Extract the (x, y) coordinate from the center of the cell holding the provided text.  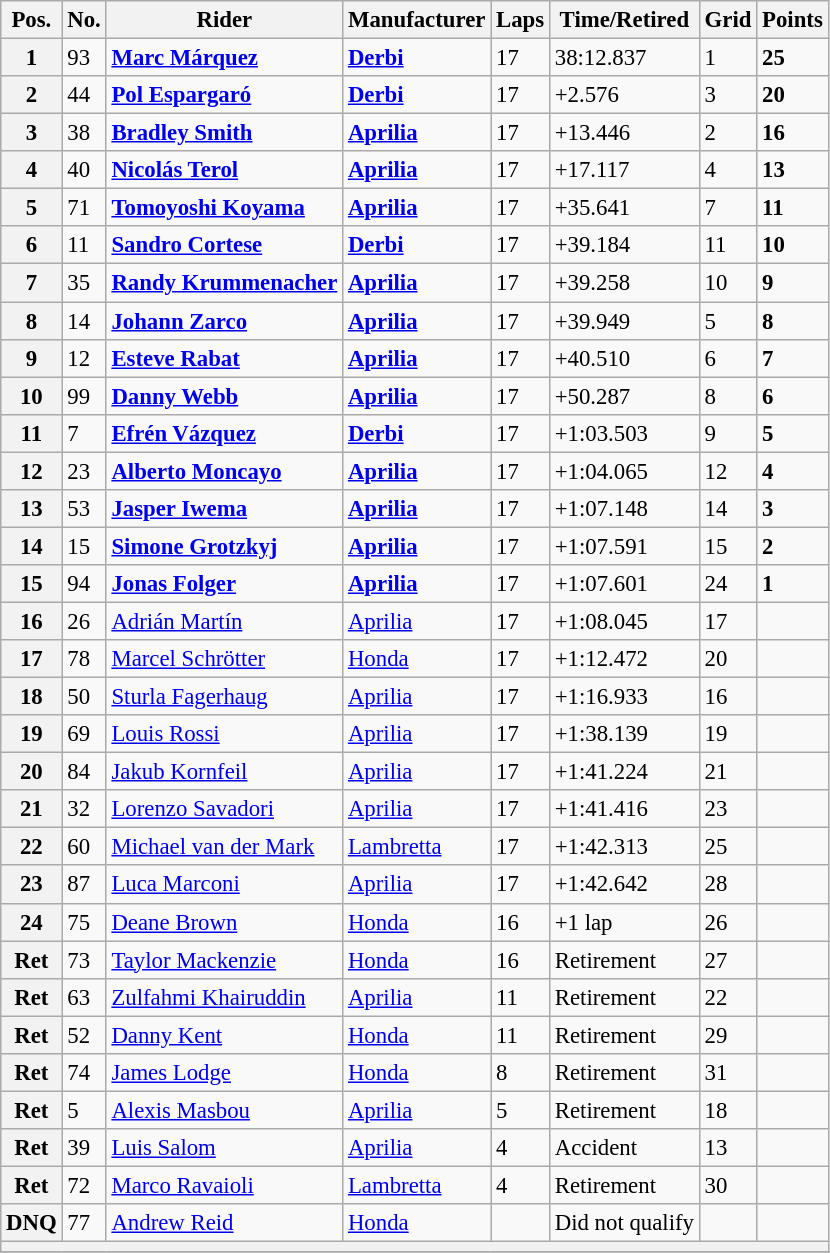
James Lodge (224, 1073)
Randy Krummenacher (224, 283)
Zulfahmi Khairuddin (224, 997)
Did not qualify (624, 1223)
+1:03.503 (624, 433)
+1:16.933 (624, 697)
Pos. (32, 20)
+35.641 (624, 208)
73 (84, 960)
Accident (624, 1148)
+1:07.148 (624, 509)
31 (728, 1073)
+1:41.224 (624, 772)
78 (84, 659)
Andrew Reid (224, 1223)
39 (84, 1148)
Marco Ravaioli (224, 1185)
Time/Retired (624, 20)
Adrián Martín (224, 621)
Michael van der Mark (224, 847)
63 (84, 997)
38:12.837 (624, 58)
No. (84, 20)
35 (84, 283)
+1:07.601 (624, 584)
+1:42.313 (624, 847)
29 (728, 1035)
71 (84, 208)
Esteve Rabat (224, 358)
44 (84, 95)
Nicolás Terol (224, 170)
72 (84, 1185)
Rider (224, 20)
Danny Webb (224, 396)
28 (728, 885)
32 (84, 809)
84 (84, 772)
+2.576 (624, 95)
53 (84, 509)
60 (84, 847)
40 (84, 170)
Simone Grotzkyj (224, 546)
Points (792, 20)
30 (728, 1185)
38 (84, 133)
+13.446 (624, 133)
+17.117 (624, 170)
+39.949 (624, 321)
Jasper Iwema (224, 509)
+40.510 (624, 358)
87 (84, 885)
+1 lap (624, 922)
75 (84, 922)
93 (84, 58)
Marcel Schrötter (224, 659)
74 (84, 1073)
+1:04.065 (624, 471)
Luis Salom (224, 1148)
Johann Zarco (224, 321)
Louis Rossi (224, 734)
94 (84, 584)
Alberto Moncayo (224, 471)
Tomoyoshi Koyama (224, 208)
+1:38.139 (624, 734)
Manufacturer (417, 20)
Efrén Vázquez (224, 433)
77 (84, 1223)
Deane Brown (224, 922)
Jonas Folger (224, 584)
Jakub Kornfeil (224, 772)
Sturla Fagerhaug (224, 697)
99 (84, 396)
Laps (520, 20)
DNQ (32, 1223)
+1:41.416 (624, 809)
Sandro Cortese (224, 245)
69 (84, 734)
+39.258 (624, 283)
+1:42.642 (624, 885)
+1:07.591 (624, 546)
Bradley Smith (224, 133)
Lorenzo Savadori (224, 809)
27 (728, 960)
+50.287 (624, 396)
Luca Marconi (224, 885)
Pol Espargaró (224, 95)
Grid (728, 20)
Danny Kent (224, 1035)
+1:08.045 (624, 621)
Marc Márquez (224, 58)
50 (84, 697)
Taylor Mackenzie (224, 960)
Alexis Masbou (224, 1110)
+1:12.472 (624, 659)
+39.184 (624, 245)
52 (84, 1035)
